Locate the cell with the specified text and output its [x, y] center coordinate. 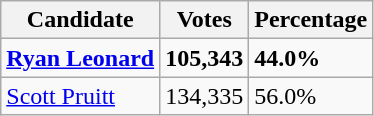
134,335 [204, 96]
Scott Pruitt [80, 96]
Candidate [80, 20]
105,343 [204, 58]
Ryan Leonard [80, 58]
Votes [204, 20]
44.0% [311, 58]
56.0% [311, 96]
Percentage [311, 20]
